Extract the [X, Y] coordinate from the center of the cell holding the provided text.  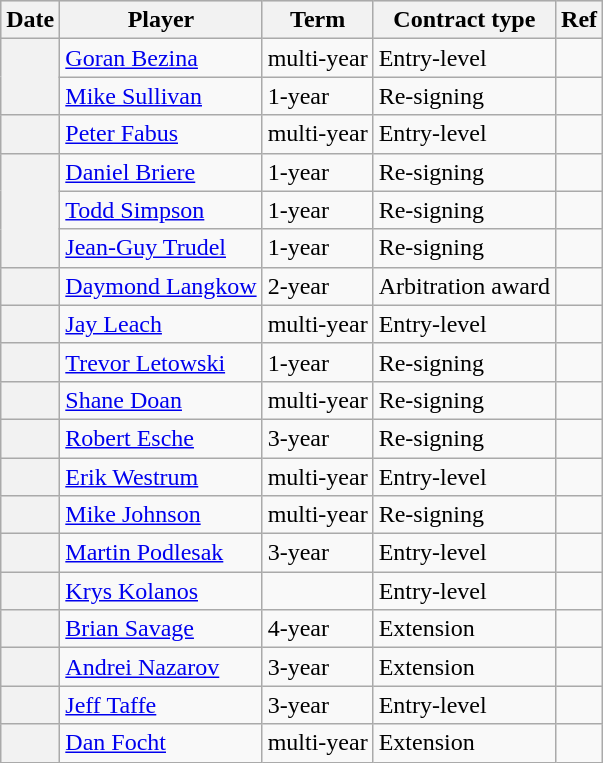
Krys Kolanos [161, 591]
Daniel Briere [161, 172]
Date [30, 20]
Robert Esche [161, 438]
Ref [580, 20]
Trevor Letowski [161, 362]
Daymond Langkow [161, 286]
Todd Simpson [161, 210]
Jean-Guy Trudel [161, 248]
Mike Johnson [161, 515]
Contract type [464, 20]
Jeff Taffe [161, 705]
Brian Savage [161, 629]
4-year [318, 629]
Martin Podlesak [161, 553]
Jay Leach [161, 324]
Dan Focht [161, 743]
Shane Doan [161, 400]
Erik Westrum [161, 477]
Andrei Nazarov [161, 667]
Player [161, 20]
Mike Sullivan [161, 96]
2-year [318, 286]
Goran Bezina [161, 58]
Term [318, 20]
Peter Fabus [161, 134]
Arbitration award [464, 286]
